Extract the (x, y) coordinate from the center of the cell holding the provided text.  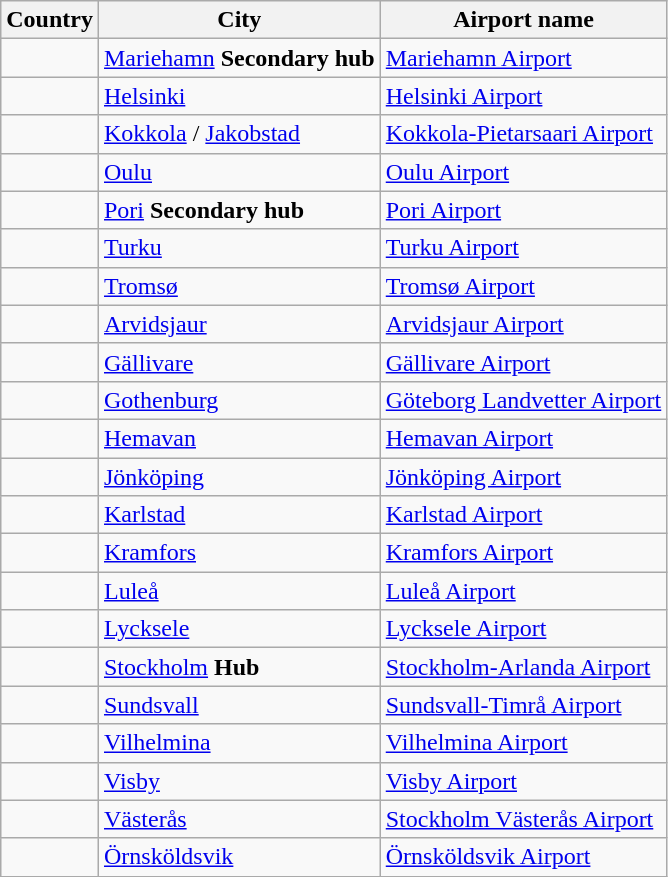
Stockholm Hub (239, 667)
Hemavan (239, 438)
Tromsø Airport (524, 286)
Kramfors Airport (524, 553)
Arvidsjaur Airport (524, 324)
Jönköping (239, 477)
Airport name (524, 20)
Stockholm Västerås Airport (524, 819)
Luleå (239, 591)
Tromsø (239, 286)
Örnsköldsvik Airport (524, 857)
Oulu (239, 172)
Kokkola / Jakobstad (239, 134)
Örnsköldsvik (239, 857)
Gällivare (239, 362)
Helsinki (239, 96)
Karlstad (239, 515)
Luleå Airport (524, 591)
Vilhelmina (239, 743)
Lycksele Airport (524, 629)
Karlstad Airport (524, 515)
Country (50, 20)
Visby Airport (524, 781)
City (239, 20)
Kokkola-Pietarsaari Airport (524, 134)
Gothenburg (239, 400)
Pori Secondary hub (239, 210)
Turku (239, 248)
Sundsvall-Timrå Airport (524, 705)
Vilhelmina Airport (524, 743)
Turku Airport (524, 248)
Lycksele (239, 629)
Arvidsjaur (239, 324)
Hemavan Airport (524, 438)
Visby (239, 781)
Stockholm-Arlanda Airport (524, 667)
Pori Airport (524, 210)
Helsinki Airport (524, 96)
Jönköping Airport (524, 477)
Sundsvall (239, 705)
Mariehamn Secondary hub (239, 58)
Västerås (239, 819)
Gällivare Airport (524, 362)
Kramfors (239, 553)
Göteborg Landvetter Airport (524, 400)
Mariehamn Airport (524, 58)
Oulu Airport (524, 172)
